Search for the cell housing the specified text and yield its (X, Y) center coordinate. 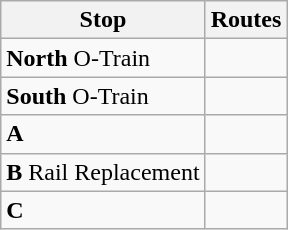
Stop (103, 20)
A (103, 134)
Routes (246, 20)
B Rail Replacement (103, 172)
North O-Train (103, 58)
C (103, 210)
South O-Train (103, 96)
